Provide the [x, y] coordinate of the cell's center where the given text is located.  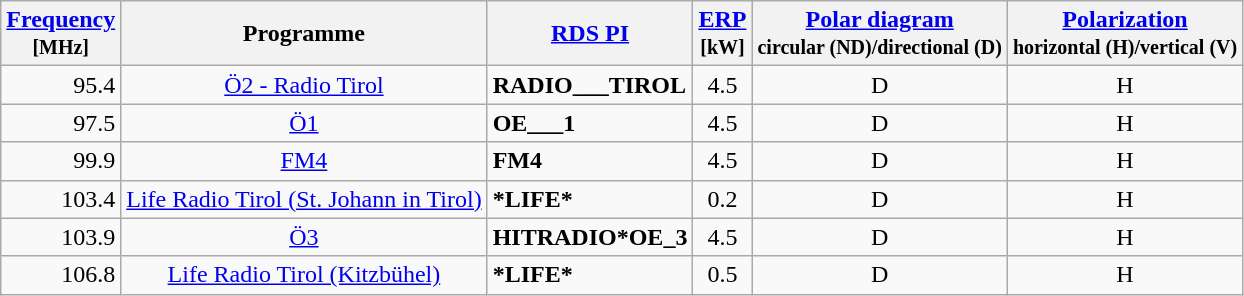
RADIO___TIROL [590, 85]
Life Radio Tirol (Kitzbühel) [304, 275]
Ö1 [304, 123]
Polarizationhorizontal (H)/vertical (V) [1124, 34]
Programme [304, 34]
Life Radio Tirol (St. Johann in Tirol) [304, 199]
HITRADIO*OE_3 [590, 237]
106.8 [61, 275]
0.5 [722, 275]
RDS PI [590, 34]
Ö3 [304, 237]
97.5 [61, 123]
0.2 [722, 199]
OE___1 [590, 123]
95.4 [61, 85]
103.9 [61, 237]
Polar diagramcircular (ND)/directional (D) [880, 34]
99.9 [61, 161]
ERP[kW] [722, 34]
Frequency[MHz] [61, 34]
103.4 [61, 199]
Ö2 - Radio Tirol [304, 85]
